From the cell containing the given text, extract its center point as [X, Y] coordinate. 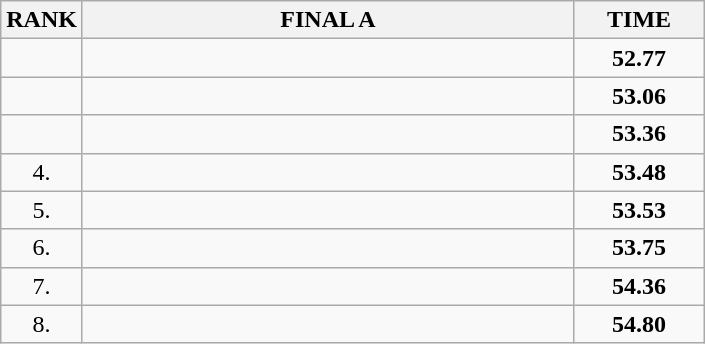
53.06 [640, 96]
7. [42, 286]
RANK [42, 20]
53.53 [640, 210]
53.36 [640, 134]
53.48 [640, 172]
4. [42, 172]
6. [42, 248]
FINAL A [328, 20]
54.36 [640, 286]
TIME [640, 20]
53.75 [640, 248]
52.77 [640, 58]
5. [42, 210]
8. [42, 324]
54.80 [640, 324]
